Return the (x, y) coordinate for the center point of the cell that contains the specified text.  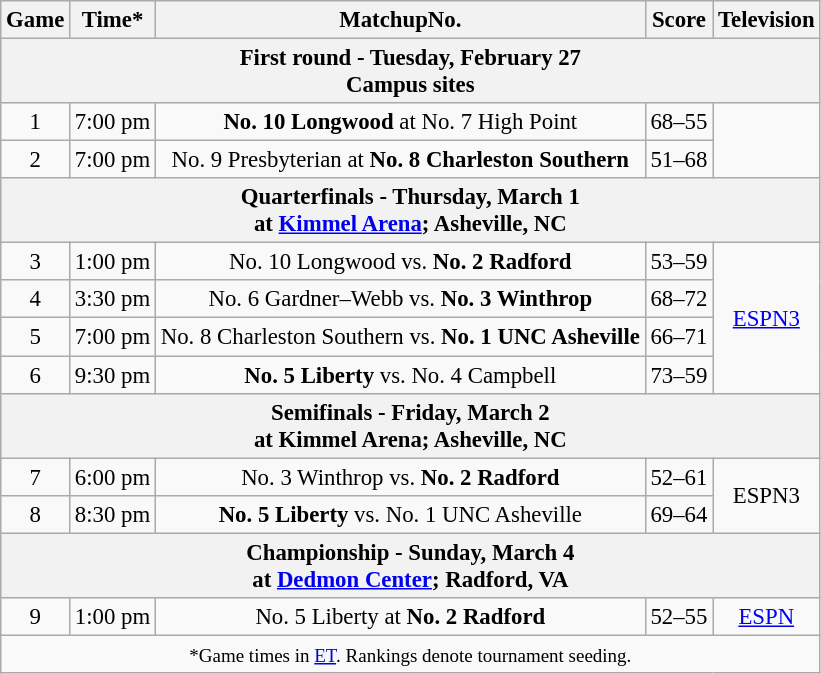
68–72 (679, 299)
73–59 (679, 375)
53–59 (679, 262)
4 (36, 299)
Game (36, 20)
5 (36, 337)
8:30 pm (113, 514)
52–55 (679, 617)
9 (36, 617)
6 (36, 375)
First round - Tuesday, February 27Campus sites (410, 72)
Quarterfinals - Thursday, March 1at Kimmel Arena; Asheville, NC (410, 210)
MatchupNo. (400, 20)
8 (36, 514)
No. 5 Liberty at No. 2 Radford (400, 617)
No. 6 Gardner–Webb vs. No. 3 Winthrop (400, 299)
*Game times in ET. Rankings denote tournament seeding. (410, 654)
66–71 (679, 337)
No. 3 Winthrop vs. No. 2 Radford (400, 477)
52–61 (679, 477)
Television (766, 20)
51–68 (679, 160)
No. 10 Longwood vs. No. 2 Radford (400, 262)
Championship - Sunday, March 4at Dedmon Center; Radford, VA (410, 566)
2 (36, 160)
No. 5 Liberty vs. No. 1 UNC Asheville (400, 514)
ESPN (766, 617)
No. 5 Liberty vs. No. 4 Campbell (400, 375)
No. 10 Longwood at No. 7 High Point (400, 122)
Score (679, 20)
68–55 (679, 122)
No. 9 Presbyterian at No. 8 Charleston Southern (400, 160)
7 (36, 477)
3:30 pm (113, 299)
Semifinals - Friday, March 2at Kimmel Arena; Asheville, NC (410, 426)
69–64 (679, 514)
3 (36, 262)
1 (36, 122)
Time* (113, 20)
9:30 pm (113, 375)
6:00 pm (113, 477)
No. 8 Charleston Southern vs. No. 1 UNC Asheville (400, 337)
